Provide the (X, Y) coordinate of the cell's center where the given text is located.  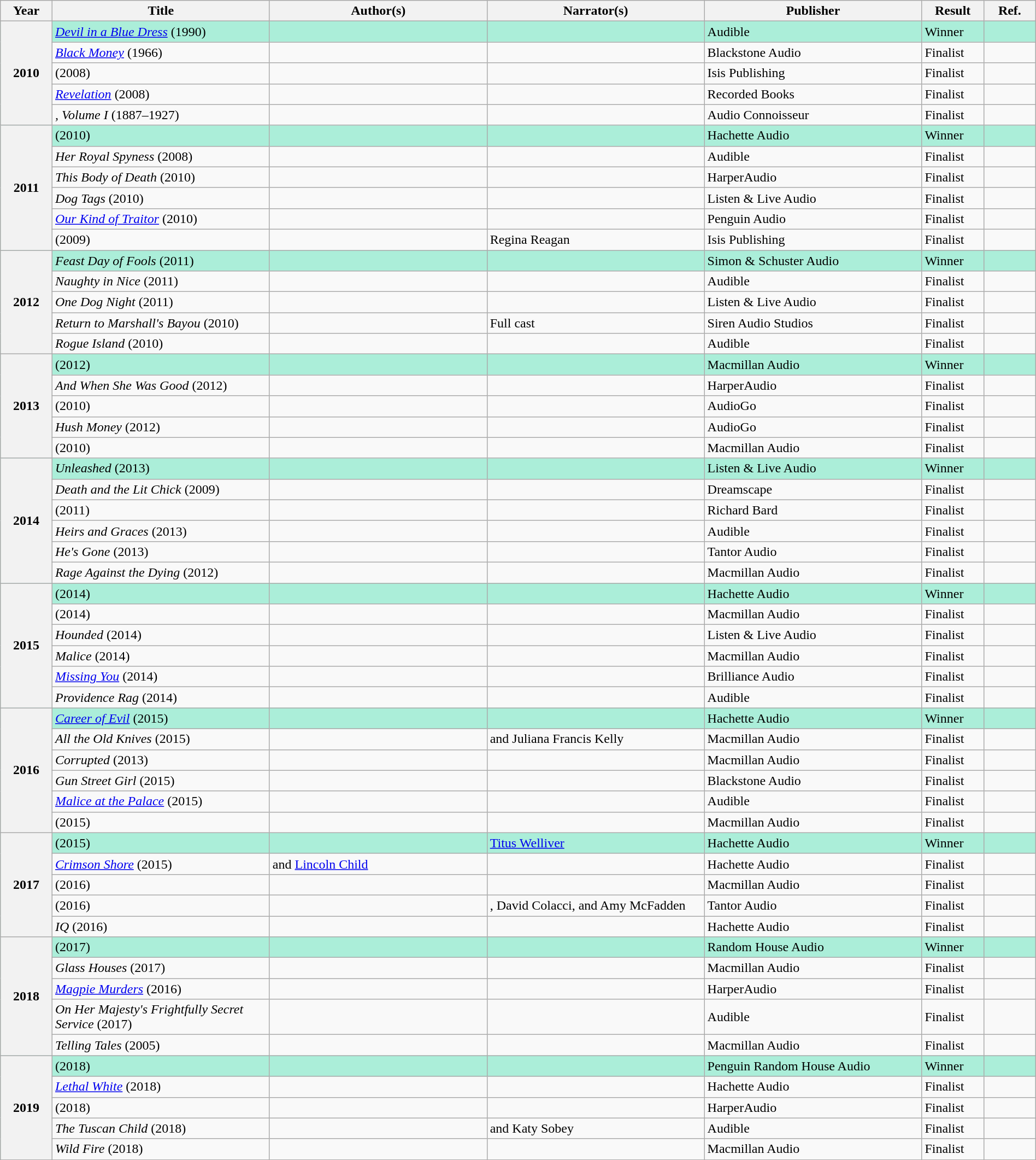
Feast Day of Fools (2011) (161, 261)
Unleashed (2013) (161, 468)
and Katy Sobey (596, 1128)
He's Gone (2013) (161, 552)
And When She Was Good (2012) (161, 385)
(2009) (161, 239)
Rogue Island (2010) (161, 344)
Naughty in Nice (2011) (161, 282)
Simon & Schuster Audio (813, 261)
(2012) (161, 365)
2016 (26, 770)
On Her Majesty's Frightfully Secret Service (2017) (161, 1017)
Richard Bard (813, 510)
Career of Evil (2015) (161, 718)
Corrupted (2013) (161, 760)
2010 (26, 73)
Title (161, 11)
Providence Rag (2014) (161, 698)
Full cast (596, 323)
(2017) (161, 947)
and Juliana Francis Kelly (596, 739)
Penguin Audio (813, 219)
(2008) (161, 73)
2011 (26, 188)
Brilliance Audio (813, 677)
Crimson Shore (2015) (161, 864)
Narrator(s) (596, 11)
Heirs and Graces (2013) (161, 531)
Magpie Murders (2016) (161, 989)
Her Royal Spyness (2008) (161, 156)
Revelation (2008) (161, 94)
This Body of Death (2010) (161, 177)
Black Money (1966) (161, 52)
Missing You (2014) (161, 677)
2012 (26, 302)
Random House Audio (813, 947)
2013 (26, 406)
Our Kind of Traitor (2010) (161, 219)
Recorded Books (813, 94)
Wild Fire (2018) (161, 1149)
Ref. (1010, 11)
, David Colacci, and Amy McFadden (596, 905)
Penguin Random House Audio (813, 1066)
Hounded (2014) (161, 635)
Death and the Lit Chick (2009) (161, 489)
Siren Audio Studios (813, 323)
2014 (26, 520)
2015 (26, 645)
Gun Street Girl (2015) (161, 781)
2017 (26, 884)
Publisher (813, 11)
IQ (2016) (161, 927)
Malice at the Palace (2015) (161, 801)
Lethal White (2018) (161, 1087)
(2011) (161, 510)
Devil in a Blue Dress (1990) (161, 32)
Malice (2014) (161, 656)
Glass Houses (2017) (161, 968)
Author(s) (378, 11)
Regina Reagan (596, 239)
2018 (26, 996)
The Tuscan Child (2018) (161, 1128)
Telling Tales (2005) (161, 1045)
One Dog Night (2011) (161, 302)
Dog Tags (2010) (161, 198)
and Lincoln Child (378, 864)
Dreamscape (813, 489)
, Volume I (1887–1927) (161, 115)
Year (26, 11)
Hush Money (2012) (161, 427)
Return to Marshall's Bayou (2010) (161, 323)
Rage Against the Dying (2012) (161, 572)
Result (953, 11)
Audio Connoisseur (813, 115)
2019 (26, 1108)
All the Old Knives (2015) (161, 739)
Titus Welliver (596, 843)
